Output the [x, y] coordinate of the center of the cell containing the given text.  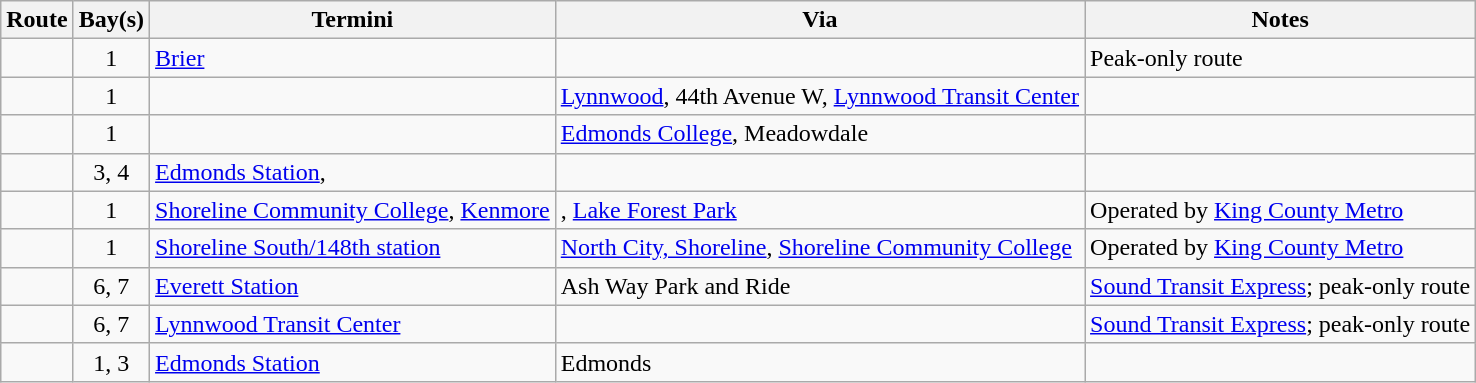
Lynnwood, 44th Avenue W, Lynnwood Transit Center [820, 96]
1, 3 [111, 362]
, Lake Forest Park [820, 210]
Shoreline Community College, Kenmore [353, 210]
Bay(s) [111, 20]
Notes [1280, 20]
Termini [353, 20]
Edmonds College, Meadowdale [820, 134]
Lynnwood Transit Center [353, 324]
Shoreline South/148th station [353, 248]
North City, Shoreline, Shoreline Community College [820, 248]
Via [820, 20]
Edmonds Station [353, 362]
Edmonds Station, [353, 172]
Edmonds [820, 362]
Peak-only route [1280, 58]
Everett Station [353, 286]
Ash Way Park and Ride [820, 286]
Brier [353, 58]
3, 4 [111, 172]
Route [37, 20]
